Scan for the cell matching the given text and deliver its [X, Y] coordinate at center. 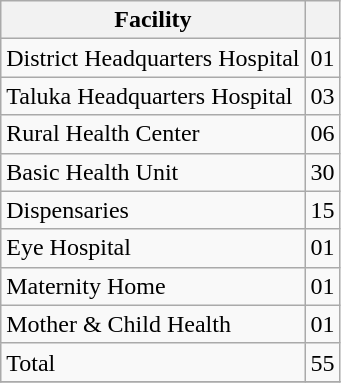
Rural Health Center [153, 134]
15 [322, 210]
Maternity Home [153, 286]
03 [322, 96]
30 [322, 172]
06 [322, 134]
Total [153, 362]
55 [322, 362]
Mother & Child Health [153, 324]
Eye Hospital [153, 248]
Facility [153, 20]
Dispensaries [153, 210]
District Headquarters Hospital [153, 58]
Taluka Headquarters Hospital [153, 96]
Basic Health Unit [153, 172]
